From the cell containing the given text, extract its center point as [X, Y] coordinate. 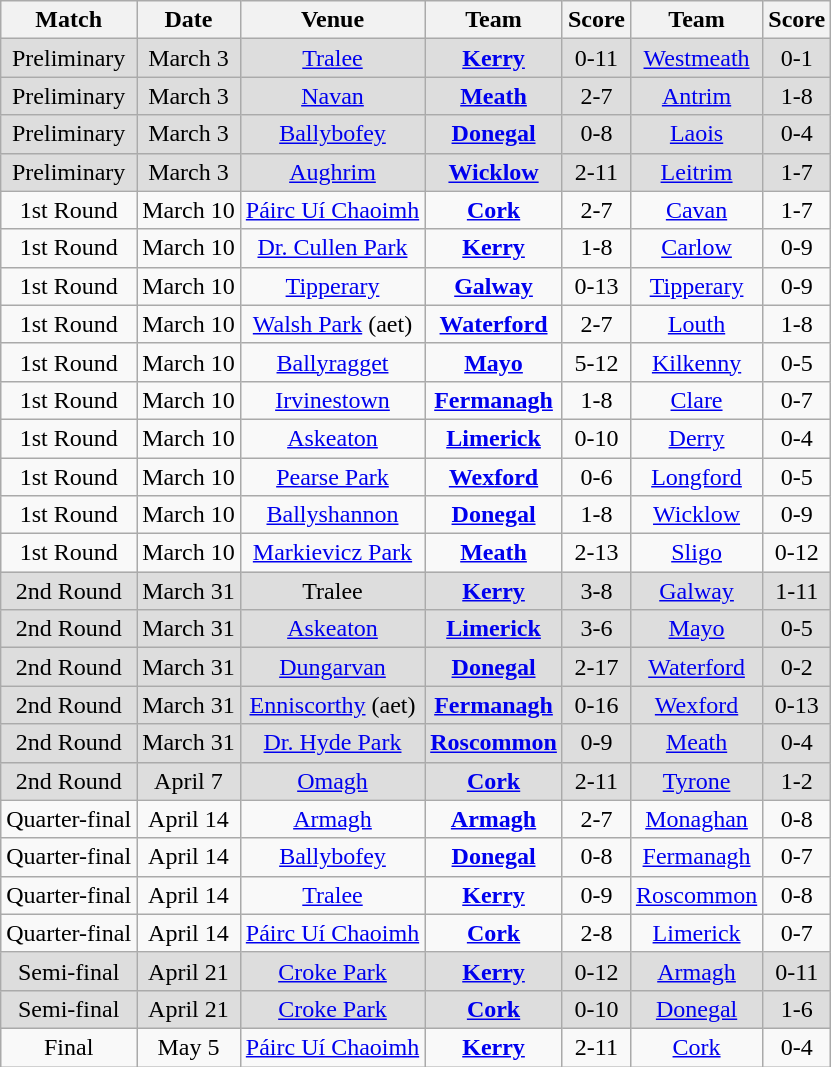
Clare [696, 400]
Tyrone [696, 781]
Venue [332, 20]
Irvinestown [332, 400]
Leitrim [696, 172]
April 7 [189, 781]
Navan [332, 96]
Monaghan [696, 819]
Ballyragget [332, 362]
Laois [696, 134]
Aughrim [332, 172]
Dungarvan [332, 667]
Westmeath [696, 58]
Longford [696, 477]
Match [69, 20]
Louth [696, 324]
May 5 [189, 1047]
2-8 [596, 933]
Ballyshannon [332, 515]
Walsh Park (aet) [332, 324]
1-2 [797, 781]
Markievicz Park [332, 553]
3-6 [596, 629]
0-2 [797, 667]
0-1 [797, 58]
Enniscorthy (aet) [332, 705]
3-8 [596, 591]
0-16 [596, 705]
Omagh [332, 781]
2-17 [596, 667]
Pearse Park [332, 477]
Carlow [696, 248]
Sligo [696, 553]
Dr. Cullen Park [332, 248]
Kilkenny [696, 362]
Dr. Hyde Park [332, 743]
1-11 [797, 591]
Final [69, 1047]
1-6 [797, 1009]
5-12 [596, 362]
0-6 [596, 477]
Date [189, 20]
Antrim [696, 96]
Derry [696, 438]
Cavan [696, 210]
2-13 [596, 553]
